From the cell containing the given text, extract its center point as (x, y) coordinate. 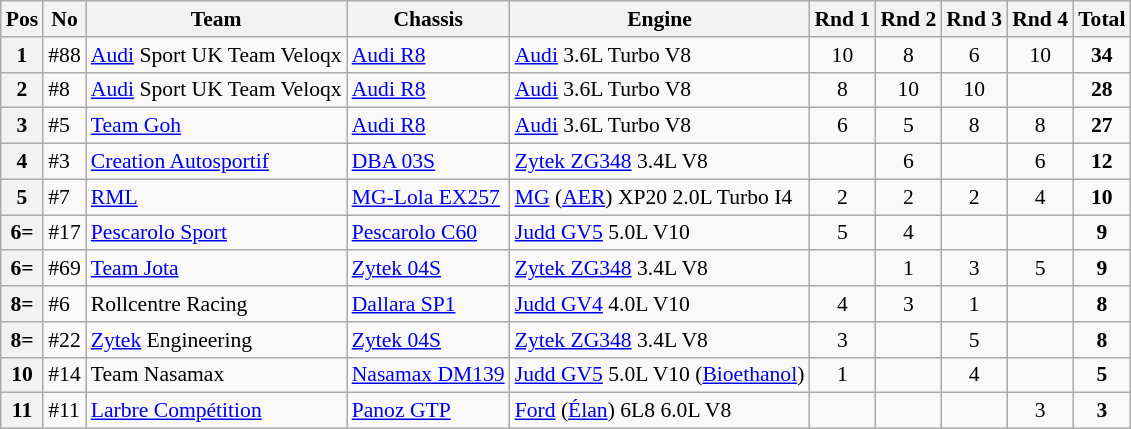
MG-Lola EX257 (428, 197)
27 (1102, 126)
#14 (64, 375)
#6 (64, 304)
Larbre Compétition (216, 411)
#17 (64, 233)
Engine (660, 19)
Ford (Élan) 6L8 6.0L V8 (660, 411)
Judd GV5 5.0L V10 (660, 233)
Pescarolo Sport (216, 233)
Pos (22, 19)
Team Nasamax (216, 375)
34 (1102, 55)
Rnd 4 (1040, 19)
Rollcentre Racing (216, 304)
11 (22, 411)
Chassis (428, 19)
#69 (64, 269)
28 (1102, 90)
Dallara SP1 (428, 304)
#22 (64, 340)
Judd GV5 5.0L V10 (Bioethanol) (660, 375)
No (64, 19)
RML (216, 197)
Pescarolo C60 (428, 233)
Zytek Engineering (216, 340)
Panoz GTP (428, 411)
12 (1102, 162)
#7 (64, 197)
Total (1102, 19)
MG (AER) XP20 2.0L Turbo I4 (660, 197)
Creation Autosportif (216, 162)
#11 (64, 411)
Rnd 2 (908, 19)
Team Jota (216, 269)
Rnd 1 (842, 19)
#5 (64, 126)
Judd GV4 4.0L V10 (660, 304)
Nasamax DM139 (428, 375)
#8 (64, 90)
Team Goh (216, 126)
Rnd 3 (974, 19)
#88 (64, 55)
DBA 03S (428, 162)
Team (216, 19)
#3 (64, 162)
